Provide the [x, y] coordinate of the cell's center where the given text is located.  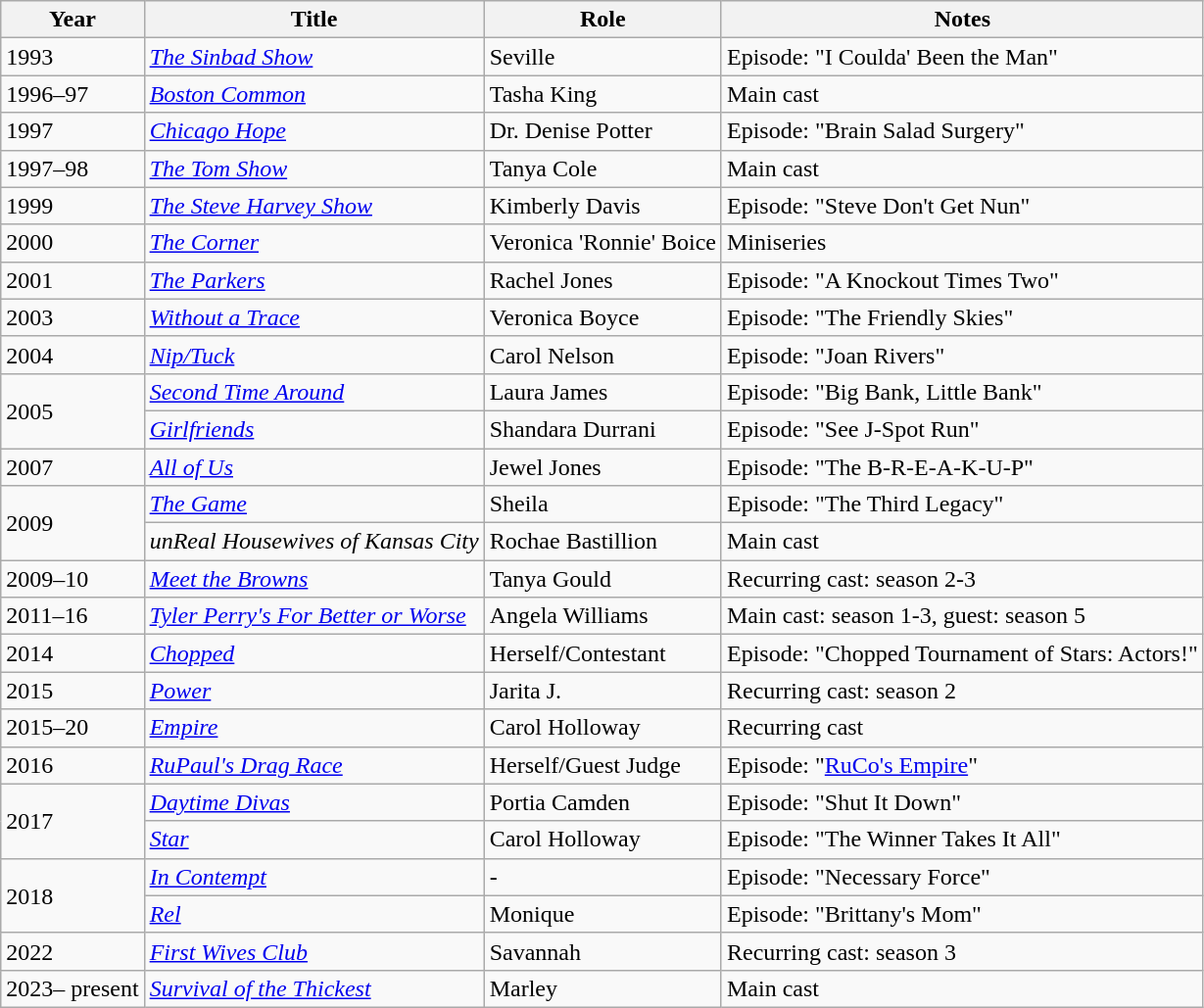
First Wives Club [313, 951]
Sheila [602, 504]
1997–98 [72, 168]
Rochae Bastillion [602, 542]
Episode: "Chopped Tournament of Stars: Actors!" [962, 653]
Episode: "The Third Legacy" [962, 504]
The Steve Harvey Show [313, 206]
2017 [72, 821]
2009 [72, 523]
The Sinbad Show [313, 57]
Without a Trace [313, 317]
2009–10 [72, 579]
In Contempt [313, 877]
2014 [72, 653]
Daytime Divas [313, 802]
Dr. Denise Potter [602, 131]
Recurring cast: season 2 [962, 691]
Tanya Gould [602, 579]
Power [313, 691]
Episode: "The B-R-E-A-K-U-P" [962, 467]
Recurring cast: season 3 [962, 951]
Episode: "Big Bank, Little Bank" [962, 392]
Episode: "I Coulda' Been the Man" [962, 57]
2001 [72, 280]
Savannah [602, 951]
Episode: "See J-Spot Run" [962, 429]
1993 [72, 57]
2005 [72, 410]
Rel [313, 914]
RuPaul's Drag Race [313, 765]
Second Time Around [313, 392]
2007 [72, 467]
Episode: "A Knockout Times Two" [962, 280]
2022 [72, 951]
Episode: "The Winner Takes It All" [962, 840]
The Game [313, 504]
Recurring cast: season 2-3 [962, 579]
Angela Williams [602, 616]
Notes [962, 20]
Recurring cast [962, 728]
Survival of the Thickest [313, 988]
Monique [602, 914]
Jewel Jones [602, 467]
unReal Housewives of Kansas City [313, 542]
Seville [602, 57]
Episode: "Necessary Force" [962, 877]
Role [602, 20]
Rachel Jones [602, 280]
2015 [72, 691]
Empire [313, 728]
Tasha King [602, 94]
Shandara Durrani [602, 429]
1997 [72, 131]
Kimberly Davis [602, 206]
Laura James [602, 392]
All of Us [313, 467]
Meet the Browns [313, 579]
Veronica Boyce [602, 317]
Episode: "Brittany's Mom" [962, 914]
Carol Nelson [602, 355]
Chicago Hope [313, 131]
Jarita J. [602, 691]
Episode: "RuCo's Empire" [962, 765]
Portia Camden [602, 802]
- [602, 877]
Marley [602, 988]
Veronica 'Ronnie' Boice [602, 243]
Herself/Contestant [602, 653]
Episode: "Shut It Down" [962, 802]
Main cast: season 1-3, guest: season 5 [962, 616]
2011–16 [72, 616]
Star [313, 840]
2016 [72, 765]
1996–97 [72, 94]
Tyler Perry's For Better or Worse [313, 616]
The Corner [313, 243]
2004 [72, 355]
Nip/Tuck [313, 355]
Title [313, 20]
Episode: "Brain Salad Surgery" [962, 131]
Herself/Guest Judge [602, 765]
2003 [72, 317]
Tanya Cole [602, 168]
Girlfriends [313, 429]
Year [72, 20]
Miniseries [962, 243]
Episode: "The Friendly Skies" [962, 317]
Episode: "Joan Rivers" [962, 355]
Boston Common [313, 94]
2023– present [72, 988]
Chopped [313, 653]
1999 [72, 206]
The Parkers [313, 280]
2000 [72, 243]
2018 [72, 895]
The Tom Show [313, 168]
2015–20 [72, 728]
Episode: "Steve Don't Get Nun" [962, 206]
